Return (x, y) of the center of cell containing provided text 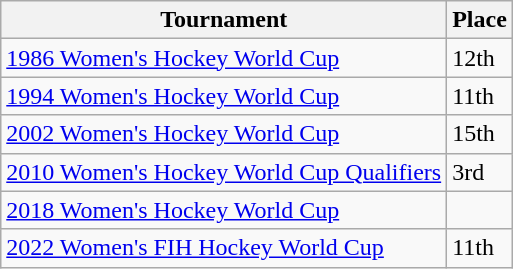
1994 Women's Hockey World Cup (224, 96)
3rd (480, 172)
1986 Women's Hockey World Cup (224, 58)
Tournament (224, 20)
2022 Women's FIH Hockey World Cup (224, 248)
2002 Women's Hockey World Cup (224, 134)
15th (480, 134)
Place (480, 20)
12th (480, 58)
2018 Women's Hockey World Cup (224, 210)
2010 Women's Hockey World Cup Qualifiers (224, 172)
